Locate the cell with the specified text and output its (x, y) center coordinate. 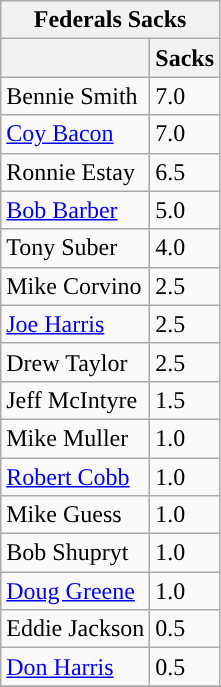
1.5 (185, 400)
Robert Cobb (76, 477)
Bennie Smith (76, 96)
5.0 (185, 210)
Mike Corvino (76, 286)
Bob Barber (76, 210)
Mike Muller (76, 438)
Coy Bacon (76, 134)
Doug Greene (76, 591)
Bob Shupryt (76, 553)
Don Harris (76, 667)
Jeff McIntyre (76, 400)
6.5 (185, 172)
Federals Sacks (110, 20)
Joe Harris (76, 324)
Tony Suber (76, 248)
Eddie Jackson (76, 629)
Sacks (185, 58)
Drew Taylor (76, 362)
4.0 (185, 248)
Mike Guess (76, 515)
Ronnie Estay (76, 172)
